Capture the cell that displays the provided text and extract its (X, Y) central coordinate. 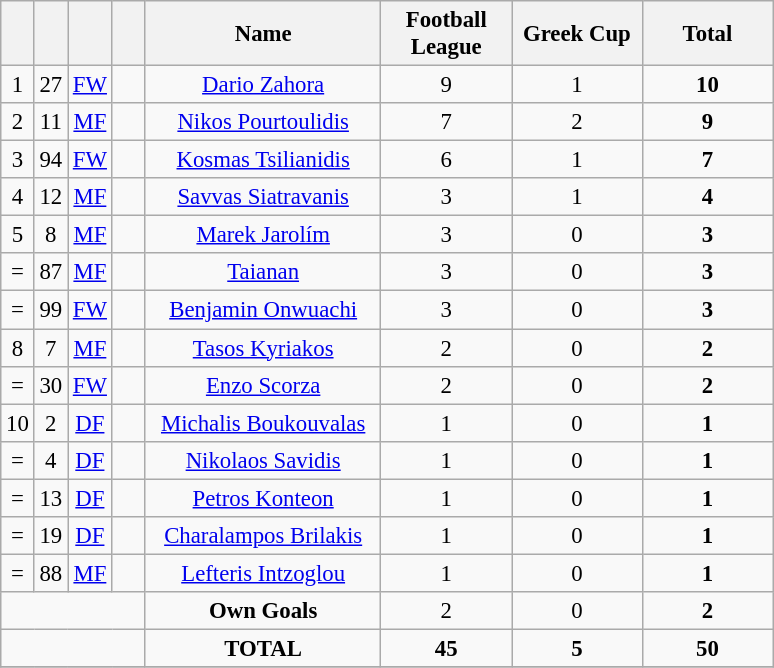
50 (708, 648)
Football League (446, 34)
Greek Cup (578, 34)
Tasos Kyriakos (263, 348)
27 (50, 85)
19 (50, 536)
Taianan (263, 273)
30 (50, 385)
Petros Konteon (263, 498)
Nikos Pourtoulidis (263, 122)
13 (50, 498)
94 (50, 160)
Dario Zahora (263, 85)
TOTAL (263, 648)
Charalampos Brilakis (263, 536)
Marek Jarolím (263, 235)
6 (446, 160)
Kosmas Tsilianidis (263, 160)
Lefteris Intzoglou (263, 573)
Total (708, 34)
88 (50, 573)
12 (50, 197)
Enzo Scorza (263, 385)
Benjamin Onwuachi (263, 310)
Own Goals (263, 611)
87 (50, 273)
Savvas Siatravanis (263, 197)
Michalis Boukouvalas (263, 423)
Nikolaos Savidis (263, 460)
99 (50, 310)
11 (50, 122)
45 (446, 648)
Name (263, 34)
